Pinpoint the cell where the given text exists, returning its [X, Y] midpoint coordinate. 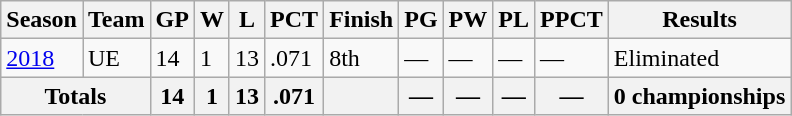
8th [362, 58]
L [246, 20]
0 championships [699, 96]
W [212, 20]
PPCT [572, 20]
GP [172, 20]
PG [421, 20]
PW [468, 20]
Season [42, 20]
PL [514, 20]
Eliminated [699, 58]
Totals [76, 96]
Results [699, 20]
2018 [42, 58]
UE [116, 58]
Team [116, 20]
PCT [294, 20]
Finish [362, 20]
